Capture the cell that displays the provided text and extract its (X, Y) central coordinate. 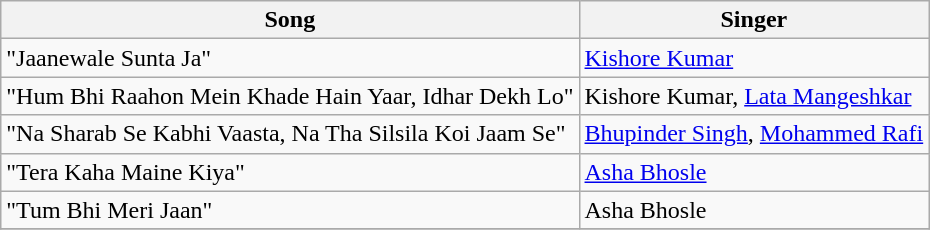
Kishore Kumar, Lata Mangeshkar (754, 96)
Singer (754, 20)
"Tera Kaha Maine Kiya" (290, 172)
Song (290, 20)
"Na Sharab Se Kabhi Vaasta, Na Tha Silsila Koi Jaam Se" (290, 134)
Bhupinder Singh, Mohammed Rafi (754, 134)
"Tum Bhi Meri Jaan" (290, 210)
"Hum Bhi Raahon Mein Khade Hain Yaar, Idhar Dekh Lo" (290, 96)
Kishore Kumar (754, 58)
"Jaanewale Sunta Ja" (290, 58)
